Extract the [x, y] coordinate from the center of the cell holding the provided text.  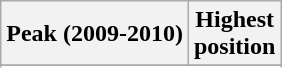
Highestposition [234, 34]
Peak (2009-2010) [95, 34]
